Provide the (X, Y) coordinate of the cell's center where the given text is located.  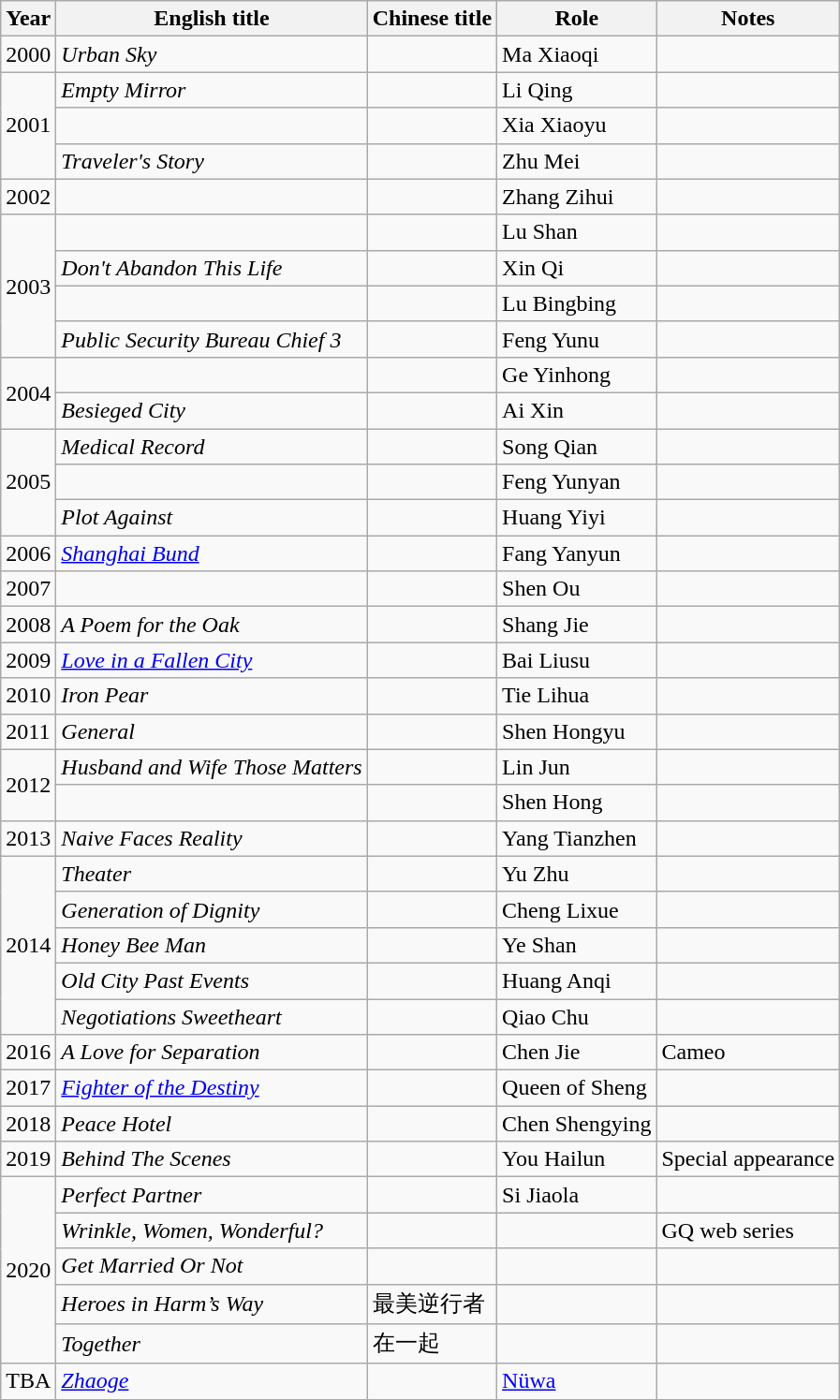
Zhaoge (212, 1381)
Tie Lihua (577, 696)
Husband and Wife Those Matters (212, 767)
Fighter of the Destiny (212, 1088)
Get Married Or Not (212, 1266)
Cheng Lixue (577, 909)
Plot Against (212, 518)
Behind The Scenes (212, 1159)
Yu Zhu (577, 874)
2020 (28, 1270)
You Hailun (577, 1159)
Ma Xiaoqi (577, 54)
TBA (28, 1381)
Negotiations Sweetheart (212, 1016)
A Poem for the Oak (212, 625)
2002 (28, 197)
Public Security Bureau Chief 3 (212, 339)
Fang Yanyun (577, 553)
2007 (28, 589)
Lu Shan (577, 232)
Zhu Mei (577, 161)
Song Qian (577, 447)
Shen Ou (577, 589)
Xia Xiaoyu (577, 125)
Lu Bingbing (577, 303)
Iron Pear (212, 696)
Traveler's Story (212, 161)
2011 (28, 731)
Shen Hong (577, 803)
2005 (28, 482)
Notes (748, 19)
Ye Shan (577, 945)
2008 (28, 625)
Year (28, 19)
Feng Yunu (577, 339)
Peace Hotel (212, 1124)
English title (212, 19)
Chinese title (432, 19)
2009 (28, 660)
Perfect Partner (212, 1195)
2014 (28, 945)
Role (577, 19)
Shanghai Bund (212, 553)
2018 (28, 1124)
Urban Sky (212, 54)
Xin Qi (577, 268)
2001 (28, 125)
Nüwa (577, 1381)
2010 (28, 696)
Ge Yinhong (577, 375)
Feng Yunyan (577, 482)
Bai Liusu (577, 660)
General (212, 731)
GQ web series (748, 1231)
Together (212, 1345)
2013 (28, 838)
Yang Tianzhen (577, 838)
Heroes in Harm’s Way (212, 1304)
Li Qing (577, 90)
A Love for Separation (212, 1053)
2012 (28, 785)
最美逆行者 (432, 1304)
Empty Mirror (212, 90)
2016 (28, 1053)
Huang Yiyi (577, 518)
Huang Anqi (577, 980)
Shang Jie (577, 625)
Si Jiaola (577, 1195)
Wrinkle, Women, Wonderful? (212, 1231)
Zhang Zihui (577, 197)
Love in a Fallen City (212, 660)
2017 (28, 1088)
Cameo (748, 1053)
Queen of Sheng (577, 1088)
Theater (212, 874)
Special appearance (748, 1159)
在一起 (432, 1345)
Generation of Dignity (212, 909)
Qiao Chu (577, 1016)
Lin Jun (577, 767)
Naive Faces Reality (212, 838)
2006 (28, 553)
Besieged City (212, 410)
Medical Record (212, 447)
2019 (28, 1159)
Don't Abandon This Life (212, 268)
2004 (28, 392)
Old City Past Events (212, 980)
Honey Bee Man (212, 945)
Ai Xin (577, 410)
Chen Jie (577, 1053)
Chen Shengying (577, 1124)
2003 (28, 286)
2000 (28, 54)
Shen Hongyu (577, 731)
